Locate the cell with the specified text and output its [x, y] center coordinate. 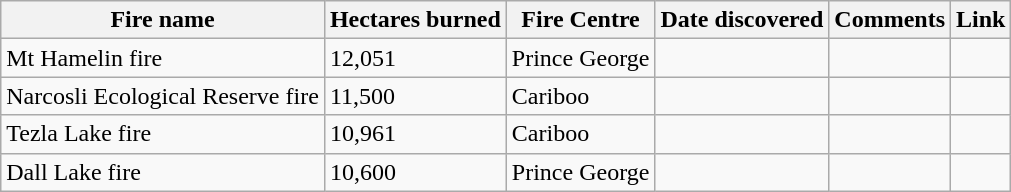
11,500 [415, 96]
10,600 [415, 172]
Comments [890, 20]
Narcosli Ecological Reserve fire [163, 96]
12,051 [415, 58]
Date discovered [742, 20]
Fire Centre [580, 20]
Tezla Lake fire [163, 134]
Hectares burned [415, 20]
Link [981, 20]
Fire name [163, 20]
Mt Hamelin fire [163, 58]
Dall Lake fire [163, 172]
10,961 [415, 134]
